Pinpoint the cell where the given text exists, returning its (x, y) midpoint coordinate. 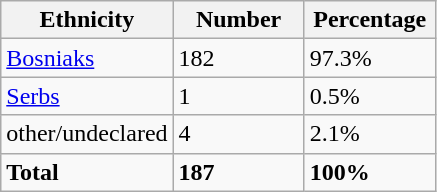
Number (238, 20)
100% (370, 172)
2.1% (370, 134)
Serbs (87, 96)
187 (238, 172)
Percentage (370, 20)
other/undeclared (87, 134)
97.3% (370, 58)
Total (87, 172)
0.5% (370, 96)
1 (238, 96)
Ethnicity (87, 20)
4 (238, 134)
182 (238, 58)
Bosniaks (87, 58)
